Capture the cell that displays the provided text and extract its (X, Y) central coordinate. 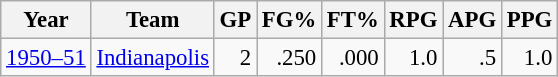
FT% (354, 20)
FG% (290, 20)
APG (472, 20)
RPG (414, 20)
Indianapolis (152, 58)
.250 (290, 58)
PPG (529, 20)
Year (46, 20)
.000 (354, 58)
2 (235, 58)
1950–51 (46, 58)
GP (235, 20)
Team (152, 20)
.5 (472, 58)
